Provide the [X, Y] coordinate of the cell's center where the given text is located.  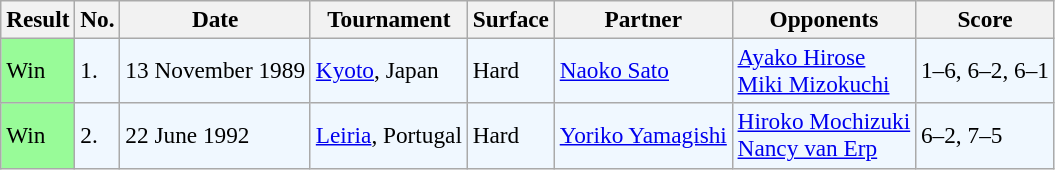
Surface [510, 19]
1–6, 6–2, 6–1 [986, 70]
Result [38, 19]
Opponents [824, 19]
Tournament [388, 19]
22 June 1992 [215, 136]
Score [986, 19]
13 November 1989 [215, 70]
No. [98, 19]
1. [98, 70]
Ayako Hirose Miki Mizokuchi [824, 70]
6–2, 7–5 [986, 136]
Leiria, Portugal [388, 136]
Date [215, 19]
Partner [643, 19]
Hiroko Mochizuki Nancy van Erp [824, 136]
Yoriko Yamagishi [643, 136]
2. [98, 136]
Kyoto, Japan [388, 70]
Naoko Sato [643, 70]
